Determine the (X, Y) coordinate at the center of the cell enclosing the given text.  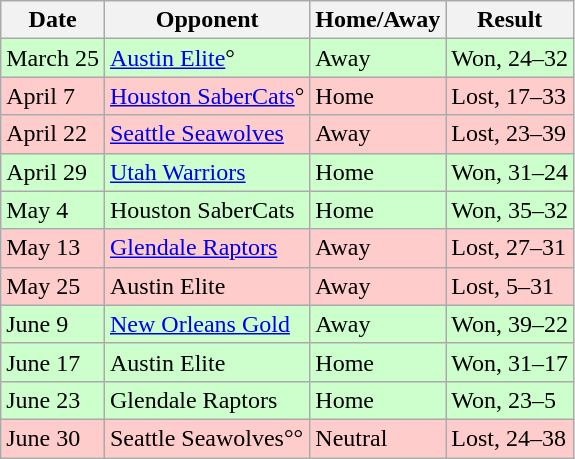
Utah Warriors (206, 172)
June 17 (53, 362)
May 4 (53, 210)
Opponent (206, 20)
April 29 (53, 172)
Won, 23–5 (510, 400)
Lost, 17–33 (510, 96)
Won, 31–17 (510, 362)
Won, 35–32 (510, 210)
Lost, 27–31 (510, 248)
Lost, 24–38 (510, 438)
New Orleans Gold (206, 324)
March 25 (53, 58)
Lost, 5–31 (510, 286)
Won, 31–24 (510, 172)
Seattle Seawolves°° (206, 438)
Houston SaberCats (206, 210)
April 7 (53, 96)
Won, 39–22 (510, 324)
Houston SaberCats° (206, 96)
April 22 (53, 134)
Date (53, 20)
Home/Away (378, 20)
June 30 (53, 438)
May 13 (53, 248)
Result (510, 20)
June 9 (53, 324)
Austin Elite° (206, 58)
Seattle Seawolves (206, 134)
Lost, 23–39 (510, 134)
June 23 (53, 400)
May 25 (53, 286)
Won, 24–32 (510, 58)
Neutral (378, 438)
